Provide the [X, Y] coordinate of the cell's center where the given text is located.  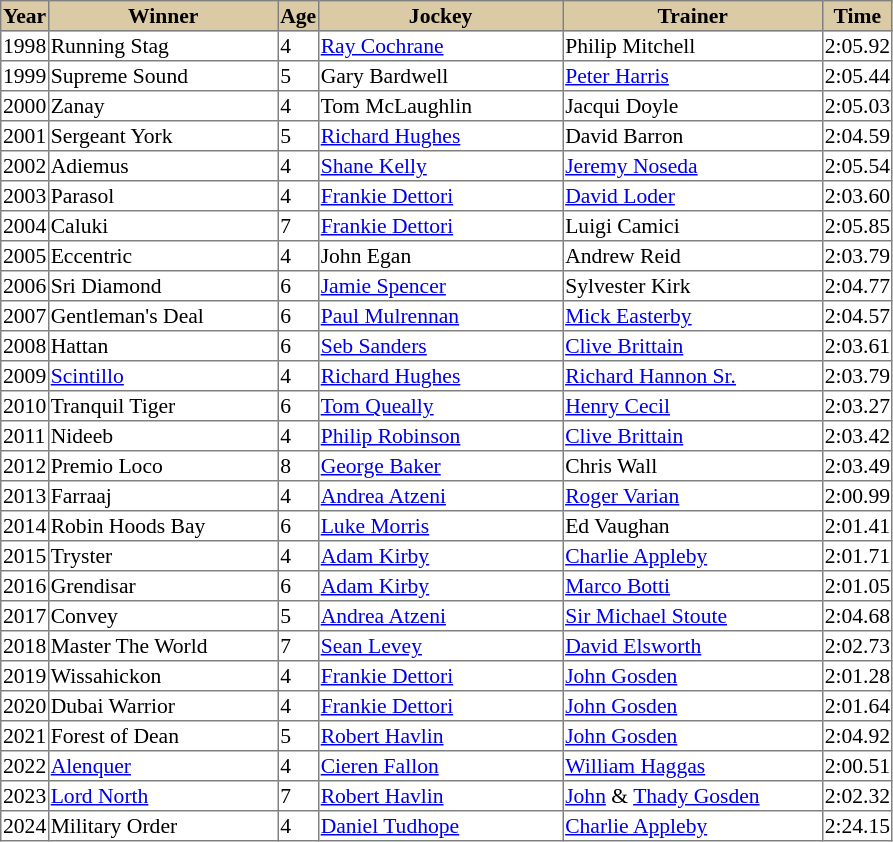
Master The World [163, 646]
Henry Cecil [693, 406]
Nideeb [163, 436]
Daniel Tudhope [440, 826]
Military Order [163, 826]
Paul Mulrennan [440, 316]
2016 [25, 586]
Richard Hannon Sr. [693, 376]
David Loder [693, 196]
Tryster [163, 556]
Andrew Reid [693, 256]
Convey [163, 616]
Zanay [163, 106]
Year [25, 16]
Tranquil Tiger [163, 406]
Robin Hoods Bay [163, 526]
Mick Easterby [693, 316]
Lord North [163, 796]
2018 [25, 646]
2021 [25, 736]
Sean Levey [440, 646]
Running Stag [163, 46]
Supreme Sound [163, 76]
2:03.61 [857, 346]
2006 [25, 286]
John Egan [440, 256]
2:02.32 [857, 796]
2:04.92 [857, 736]
Jockey [440, 16]
2:03.49 [857, 466]
Tom Queally [440, 406]
2011 [25, 436]
2010 [25, 406]
Ed Vaughan [693, 526]
David Elsworth [693, 646]
2020 [25, 706]
Scintillo [163, 376]
2003 [25, 196]
Caluki [163, 226]
George Baker [440, 466]
2:04.59 [857, 136]
2007 [25, 316]
2004 [25, 226]
2:01.64 [857, 706]
2000 [25, 106]
2:01.71 [857, 556]
2:05.85 [857, 226]
2001 [25, 136]
Seb Sanders [440, 346]
2002 [25, 166]
2017 [25, 616]
Forest of Dean [163, 736]
Jacqui Doyle [693, 106]
2012 [25, 466]
2024 [25, 826]
Cieren Fallon [440, 766]
Wissahickon [163, 676]
2:05.44 [857, 76]
Gentleman's Deal [163, 316]
2014 [25, 526]
Adiemus [163, 166]
Sylvester Kirk [693, 286]
Trainer [693, 16]
Time [857, 16]
Ray Cochrane [440, 46]
Jamie Spencer [440, 286]
2:02.73 [857, 646]
2019 [25, 676]
2015 [25, 556]
Premio Loco [163, 466]
2:05.54 [857, 166]
Age [298, 16]
Parasol [163, 196]
Philip Mitchell [693, 46]
1998 [25, 46]
Gary Bardwell [440, 76]
Luigi Camici [693, 226]
2:24.15 [857, 826]
2:05.03 [857, 106]
David Barron [693, 136]
2009 [25, 376]
2:04.68 [857, 616]
Marco Botti [693, 586]
2:01.41 [857, 526]
Farraaj [163, 496]
William Haggas [693, 766]
2:03.42 [857, 436]
2005 [25, 256]
2:04.57 [857, 316]
John & Thady Gosden [693, 796]
2022 [25, 766]
Philip Robinson [440, 436]
2:00.99 [857, 496]
Winner [163, 16]
2:00.51 [857, 766]
Chris Wall [693, 466]
Shane Kelly [440, 166]
Peter Harris [693, 76]
Tom McLaughlin [440, 106]
Luke Morris [440, 526]
2013 [25, 496]
8 [298, 466]
Grendisar [163, 586]
Dubai Warrior [163, 706]
Eccentric [163, 256]
2008 [25, 346]
2023 [25, 796]
Alenquer [163, 766]
2:01.28 [857, 676]
Hattan [163, 346]
2:03.60 [857, 196]
Sir Michael Stoute [693, 616]
Sergeant York [163, 136]
2:05.92 [857, 46]
2:04.77 [857, 286]
2:01.05 [857, 586]
Roger Varian [693, 496]
Sri Diamond [163, 286]
2:03.27 [857, 406]
Jeremy Noseda [693, 166]
1999 [25, 76]
